Return the [X, Y] coordinate for the center point of the cell that contains the specified text.  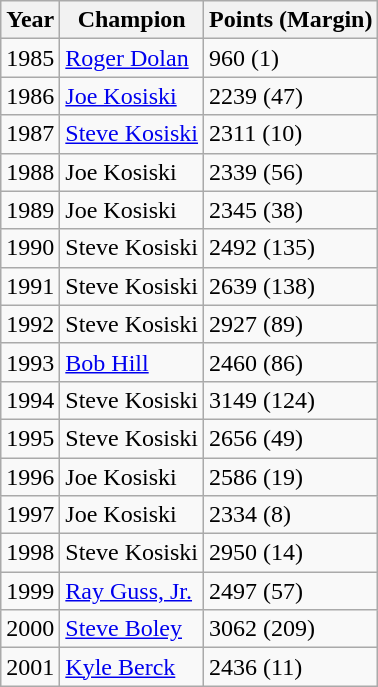
Year [30, 20]
1993 [30, 362]
Steve Boley [132, 629]
2460 (86) [291, 362]
2492 (135) [291, 248]
1985 [30, 58]
Bob Hill [132, 362]
2497 (57) [291, 591]
2927 (89) [291, 324]
2311 (10) [291, 134]
3062 (209) [291, 629]
1986 [30, 96]
Roger Dolan [132, 58]
1992 [30, 324]
1995 [30, 438]
1998 [30, 553]
Champion [132, 20]
2586 (19) [291, 477]
Ray Guss, Jr. [132, 591]
2239 (47) [291, 96]
2334 (8) [291, 515]
3149 (124) [291, 400]
2339 (56) [291, 172]
1990 [30, 248]
1999 [30, 591]
2950 (14) [291, 553]
2656 (49) [291, 438]
2639 (138) [291, 286]
1996 [30, 477]
1987 [30, 134]
Points (Margin) [291, 20]
Kyle Berck [132, 667]
2000 [30, 629]
1991 [30, 286]
2345 (38) [291, 210]
960 (1) [291, 58]
2001 [30, 667]
1997 [30, 515]
1988 [30, 172]
2436 (11) [291, 667]
1989 [30, 210]
1994 [30, 400]
